Extract the [X, Y] coordinate from the center of the cell holding the provided text.  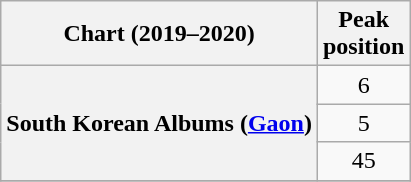
South Korean Albums (Gaon) [160, 123]
6 [363, 85]
Peakposition [363, 34]
5 [363, 123]
45 [363, 161]
Chart (2019–2020) [160, 34]
